Capture the cell that displays the provided text and extract its (x, y) central coordinate. 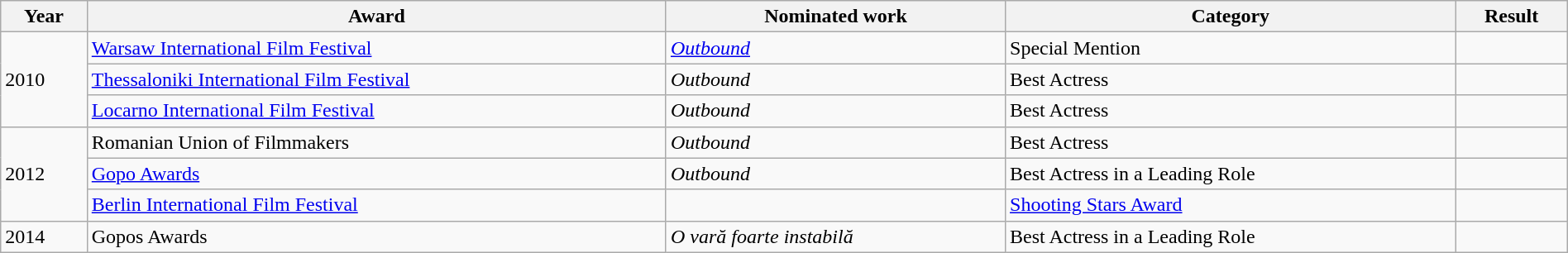
2014 (45, 236)
Locarno International Film Festival (376, 111)
Warsaw International Film Festival (376, 48)
Special Mention (1231, 48)
Thessaloniki International Film Festival (376, 79)
Year (45, 17)
2010 (45, 79)
Result (1512, 17)
Romanian Union of Filmmakers (376, 142)
Nominated work (835, 17)
Berlin International Film Festival (376, 205)
Gopo Awards (376, 174)
Award (376, 17)
Category (1231, 17)
Shooting Stars Award (1231, 205)
2012 (45, 174)
O vară foarte instabilă (835, 236)
Gopos Awards (376, 236)
